Output the [x, y] coordinate of the center of the cell containing the given text.  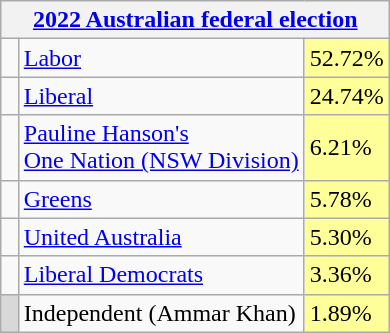
United Australia [161, 237]
Independent (Ammar Khan) [161, 313]
5.78% [346, 199]
1.89% [346, 313]
Labor [161, 58]
3.36% [346, 275]
5.30% [346, 237]
24.74% [346, 96]
Greens [161, 199]
2022 Australian federal election [195, 20]
Pauline Hanson'sOne Nation (NSW Division) [161, 148]
52.72% [346, 58]
6.21% [346, 148]
Liberal Democrats [161, 275]
Liberal [161, 96]
